Return the (x, y) coordinate for the center point of the cell that contains the specified text.  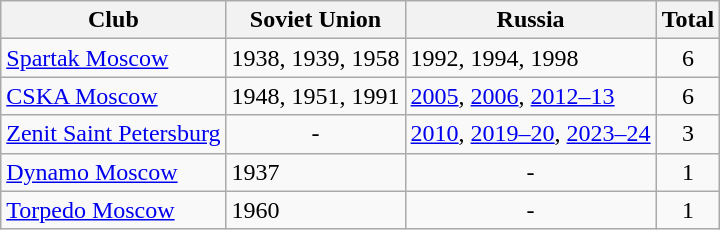
Soviet Union (316, 20)
1960 (316, 210)
Zenit Saint Petersburg (114, 134)
Spartak Moscow (114, 58)
1938, 1939, 1958 (316, 58)
Dynamo Moscow (114, 172)
Torpedo Moscow (114, 210)
Russia (530, 20)
2005, 2006, 2012–13 (530, 96)
1992, 1994, 1998 (530, 58)
CSKA Moscow (114, 96)
1948, 1951, 1991 (316, 96)
1937 (316, 172)
2010, 2019–20, 2023–24 (530, 134)
Club (114, 20)
Total (688, 20)
3 (688, 134)
